Provide the (X, Y) coordinate of the cell's center where the given text is located.  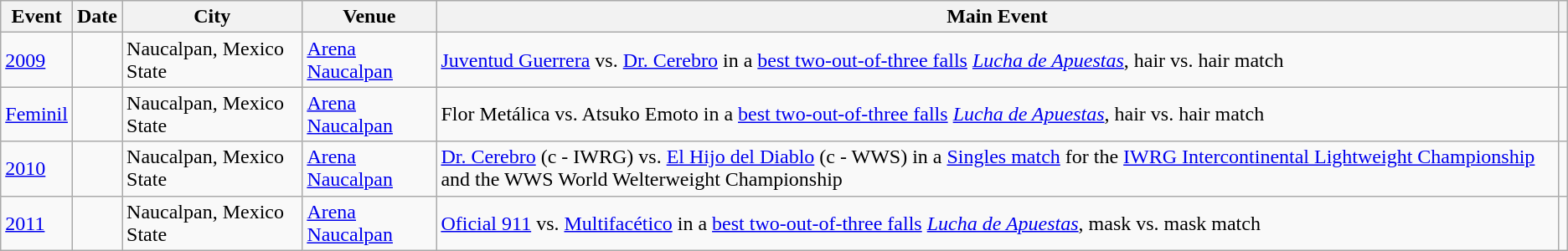
Date (97, 17)
2011 (37, 223)
Venue (369, 17)
2010 (37, 169)
2009 (37, 60)
Oficial 911 vs. Multifacético in a best two-out-of-three falls Lucha de Apuestas, mask vs. mask match (997, 223)
Event (37, 17)
Main Event (997, 17)
City (213, 17)
Feminil (37, 114)
Juventud Guerrera vs. Dr. Cerebro in a best two-out-of-three falls Lucha de Apuestas, hair vs. hair match (997, 60)
Flor Metálica vs. Atsuko Emoto in a best two-out-of-three falls Lucha de Apuestas, hair vs. hair match (997, 114)
